Detect which cell encompasses the target text, then output its [X, Y] center coordinate. 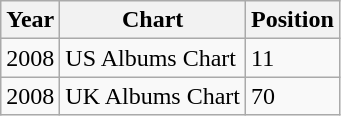
Year [30, 20]
UK Albums Chart [153, 96]
Chart [153, 20]
11 [293, 58]
US Albums Chart [153, 58]
Position [293, 20]
70 [293, 96]
